Identify which cell holds the provided text, then report its (x, y) central coordinate. 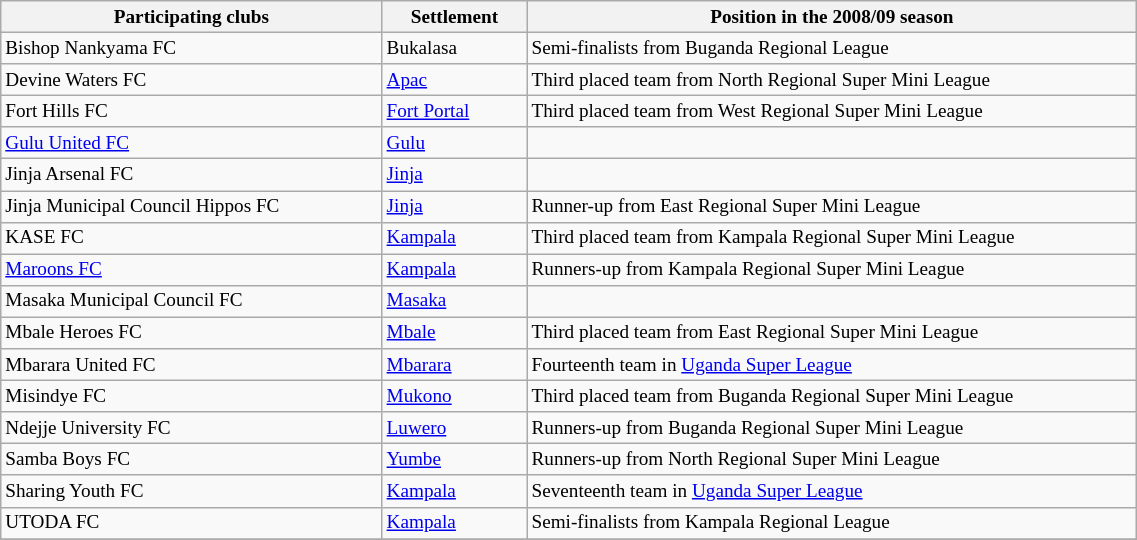
Semi-finalists from Buganda Regional League (832, 48)
Runners-up from Kampala Regional Super Mini League (832, 270)
Mbarara (454, 365)
Runners-up from Buganda Regional Super Mini League (832, 428)
Apac (454, 80)
Maroons FC (192, 270)
Third placed team from West Regional Super Mini League (832, 111)
Bishop Nankyama FC (192, 48)
Fort Hills FC (192, 111)
Gulu United FC (192, 143)
Masaka Municipal Council FC (192, 301)
Third placed team from East Regional Super Mini League (832, 333)
KASE FC (192, 238)
Sharing Youth FC (192, 491)
Masaka (454, 301)
Semi-finalists from Kampala Regional League (832, 523)
Mukono (454, 396)
Jinja Municipal Council Hippos FC (192, 206)
Third placed team from Kampala Regional Super Mini League (832, 238)
Jinja Arsenal FC (192, 175)
Misindye FC (192, 396)
Runners-up from North Regional Super Mini League (832, 460)
Gulu (454, 143)
Position in the 2008/09 season (832, 17)
Third placed team from Buganda Regional Super Mini League (832, 396)
UTODA FC (192, 523)
Fort Portal (454, 111)
Settlement (454, 17)
Ndejje University FC (192, 428)
Fourteenth team in Uganda Super League (832, 365)
Mbarara United FC (192, 365)
Mbale (454, 333)
Yumbe (454, 460)
Third placed team from North Regional Super Mini League (832, 80)
Bukalasa (454, 48)
Participating clubs (192, 17)
Runner-up from East Regional Super Mini League (832, 206)
Devine Waters FC (192, 80)
Luwero (454, 428)
Mbale Heroes FC (192, 333)
Samba Boys FC (192, 460)
Seventeenth team in Uganda Super League (832, 491)
